Detect which cell encompasses the target text, then output its (X, Y) center coordinate. 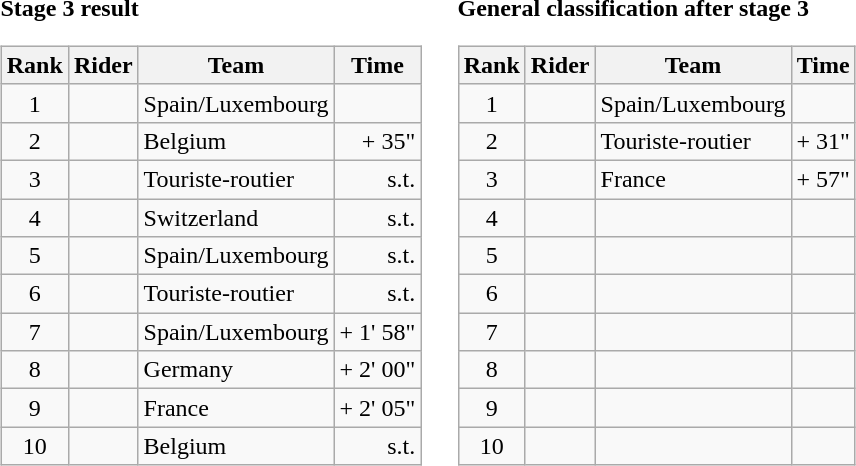
Switzerland (236, 217)
+ 2' 00" (378, 370)
+ 31" (823, 141)
+ 57" (823, 179)
+ 1' 58" (378, 332)
+ 35" (378, 141)
Germany (236, 370)
+ 2' 05" (378, 408)
